Output the (x, y) coordinate of the center of the cell containing the given text.  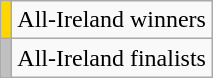
All-Ireland finalists (112, 58)
All-Ireland winners (112, 20)
